Scan for the cell matching the given text and deliver its [X, Y] coordinate at center. 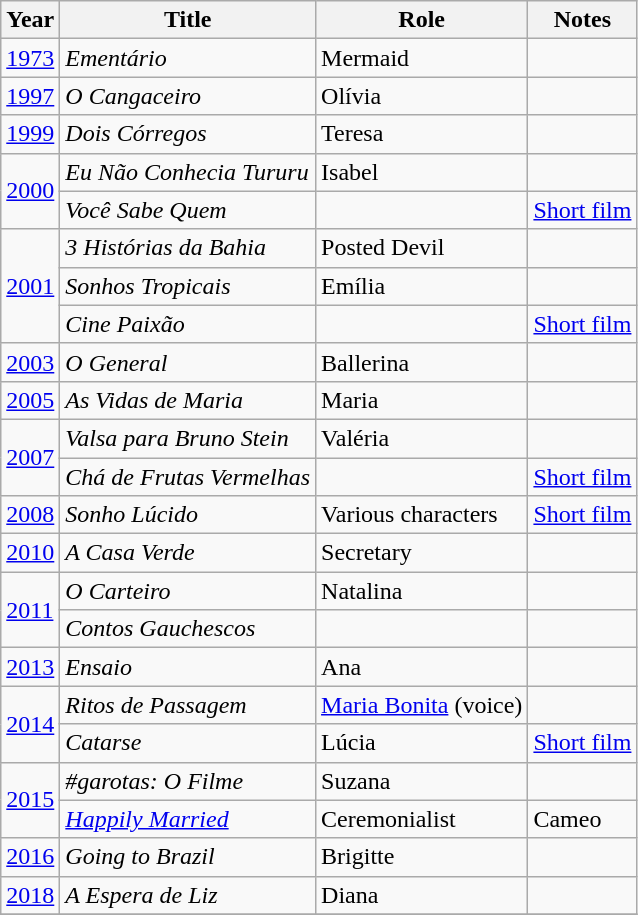
Sonho Lúcido [188, 515]
O General [188, 362]
#garotas: O Filme [188, 781]
Ceremonialist [422, 819]
Secretary [422, 553]
2003 [30, 362]
Ementário [188, 58]
A Espera de Liz [188, 895]
Eu Não Conhecia Tururu [188, 172]
Role [422, 20]
1973 [30, 58]
Sonhos Tropicais [188, 286]
Maria [422, 400]
2000 [30, 191]
2011 [30, 610]
2007 [30, 457]
2005 [30, 400]
Ballerina [422, 362]
As Vidas de Maria [188, 400]
2015 [30, 800]
Contos Gauchescos [188, 629]
3 Histórias da Bahia [188, 248]
Ana [422, 667]
Natalina [422, 591]
Cine Paixão [188, 324]
Teresa [422, 134]
Going to Brazil [188, 857]
Você Sabe Quem [188, 210]
Lúcia [422, 743]
Dois Córregos [188, 134]
Chá de Frutas Vermelhas [188, 477]
Diana [422, 895]
Valéria [422, 438]
Happily Married [188, 819]
Catarse [188, 743]
Ritos de Passagem [188, 705]
2013 [30, 667]
A Casa Verde [188, 553]
Isabel [422, 172]
Emília [422, 286]
Brigitte [422, 857]
Title [188, 20]
O Cangaceiro [188, 96]
Valsa para Bruno Stein [188, 438]
Suzana [422, 781]
Ensaio [188, 667]
1997 [30, 96]
2008 [30, 515]
2018 [30, 895]
Various characters [422, 515]
Mermaid [422, 58]
Posted Devil [422, 248]
Olívia [422, 96]
2001 [30, 286]
2016 [30, 857]
Cameo [582, 819]
O Carteiro [188, 591]
Notes [582, 20]
2014 [30, 724]
2010 [30, 553]
Maria Bonita (voice) [422, 705]
Year [30, 20]
1999 [30, 134]
